Return the [X, Y] coordinate for the center point of the cell that contains the specified text.  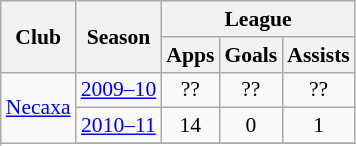
Season [119, 36]
14 [190, 126]
Assists [318, 55]
Necaxa [38, 108]
Club [38, 36]
League [258, 19]
Apps [190, 55]
1 [318, 126]
2009–10 [119, 90]
2010–11 [119, 126]
Goals [250, 55]
0 [250, 126]
